Output the (X, Y) coordinate of the center of the cell containing the given text.  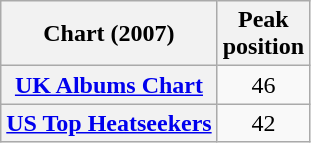
42 (263, 123)
US Top Heatseekers (109, 123)
UK Albums Chart (109, 85)
Peakposition (263, 34)
46 (263, 85)
Chart (2007) (109, 34)
